Extract the (X, Y) coordinate from the center of the cell holding the provided text.  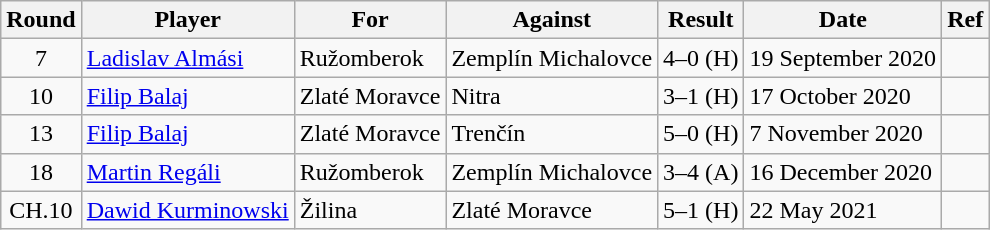
19 September 2020 (843, 58)
10 (41, 96)
5–1 (H) (701, 210)
Trenčín (552, 134)
Round (41, 20)
CH.10 (41, 210)
For (370, 20)
5–0 (H) (701, 134)
Date (843, 20)
Player (188, 20)
13 (41, 134)
Against (552, 20)
Ref (966, 20)
17 October 2020 (843, 96)
Dawid Kurminowski (188, 210)
22 May 2021 (843, 210)
3–1 (H) (701, 96)
Martin Regáli (188, 172)
Žilina (370, 210)
Nitra (552, 96)
18 (41, 172)
16 December 2020 (843, 172)
7 November 2020 (843, 134)
4–0 (H) (701, 58)
Ladislav Almási (188, 58)
7 (41, 58)
3–4 (A) (701, 172)
Result (701, 20)
